Determine the (x, y) coordinate at the center of the cell enclosing the given text.  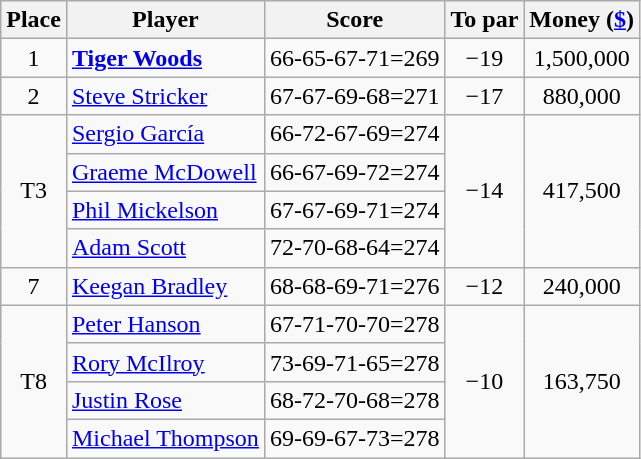
68-72-70-68=278 (354, 400)
Phil Mickelson (165, 210)
−19 (484, 58)
Graeme McDowell (165, 172)
163,750 (582, 381)
67-67-69-71=274 (354, 210)
1 (34, 58)
72-70-68-64=274 (354, 248)
−10 (484, 381)
T8 (34, 381)
2 (34, 96)
1,500,000 (582, 58)
Adam Scott (165, 248)
69-69-67-73=278 (354, 438)
7 (34, 286)
67-67-69-68=271 (354, 96)
Place (34, 20)
417,500 (582, 191)
Keegan Bradley (165, 286)
To par (484, 20)
−12 (484, 286)
Peter Hanson (165, 324)
Tiger Woods (165, 58)
−14 (484, 191)
T3 (34, 191)
66-72-67-69=274 (354, 134)
Justin Rose (165, 400)
Steve Stricker (165, 96)
73-69-71-65=278 (354, 362)
66-67-69-72=274 (354, 172)
66-65-67-71=269 (354, 58)
240,000 (582, 286)
Money ($) (582, 20)
−17 (484, 96)
Sergio García (165, 134)
67-71-70-70=278 (354, 324)
880,000 (582, 96)
Score (354, 20)
Michael Thompson (165, 438)
Rory McIlroy (165, 362)
68-68-69-71=276 (354, 286)
Player (165, 20)
